Find where the given text appears and provide that cell's center as [X, Y] coordinate. 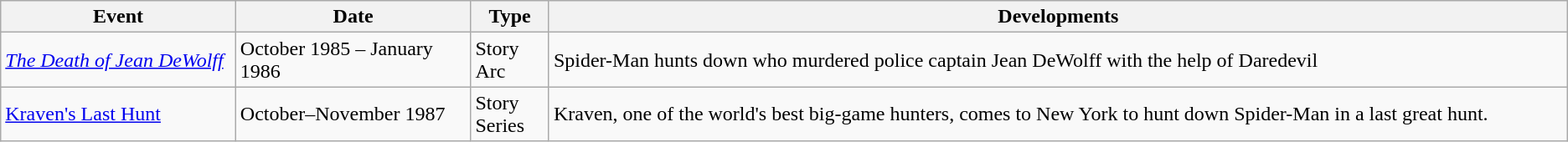
Kraven's Last Hunt [119, 114]
Developments [1058, 17]
Event [119, 17]
Kraven, one of the world's best big-game hunters, comes to New York to hunt down Spider-Man in a last great hunt. [1058, 114]
Story Series [510, 114]
October–November 1987 [353, 114]
Date [353, 17]
October 1985 – January 1986 [353, 60]
Type [510, 17]
The Death of Jean DeWolff [119, 60]
Spider-Man hunts down who murdered police captain Jean DeWolff with the help of Daredevil [1058, 60]
Story Arc [510, 60]
